Search for the cell housing the specified text and yield its (X, Y) center coordinate. 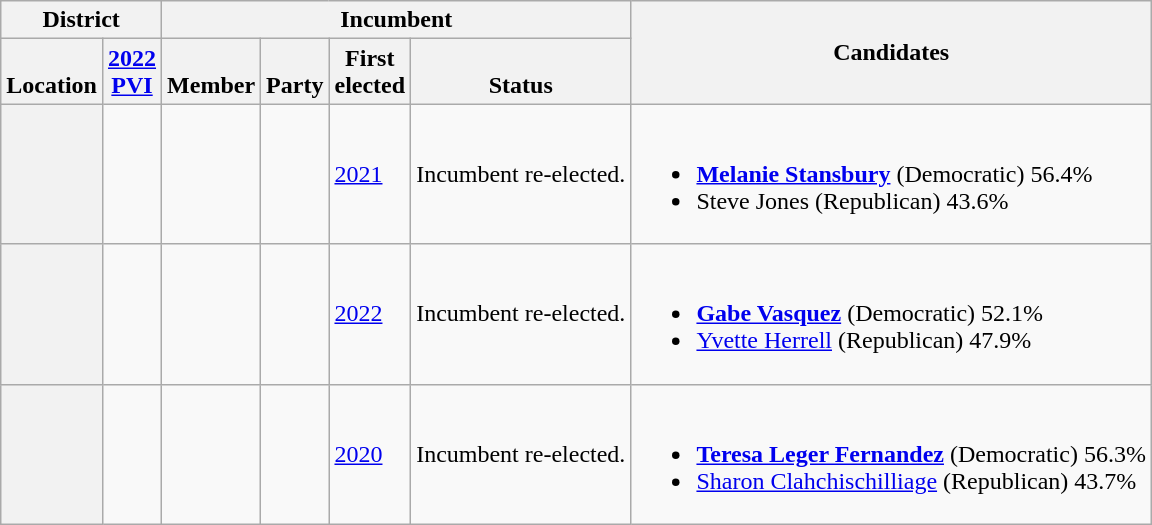
Firstelected (370, 72)
Candidates (891, 52)
Member (212, 72)
Party (295, 72)
2022 (370, 314)
Teresa Leger Fernandez (Democratic) 56.3%Sharon Clahchischilliage (Republican) 43.7% (891, 454)
Gabe Vasquez (Democratic) 52.1%Yvette Herrell (Republican) 47.9% (891, 314)
District (82, 20)
2020 (370, 454)
2021 (370, 174)
Incumbent (396, 20)
2022PVI (132, 72)
Melanie Stansbury (Democratic) 56.4%Steve Jones (Republican) 43.6% (891, 174)
Status (521, 72)
Location (52, 72)
